Capture the cell that displays the provided text and extract its (X, Y) central coordinate. 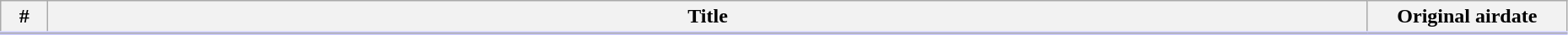
Original airdate (1467, 17)
Title (708, 17)
# (24, 17)
